Extract the (x, y) coordinate from the center of the cell holding the provided text.  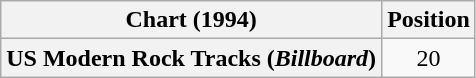
Position (429, 20)
20 (429, 58)
Chart (1994) (192, 20)
US Modern Rock Tracks (Billboard) (192, 58)
